Search for the cell housing the specified text and yield its (x, y) center coordinate. 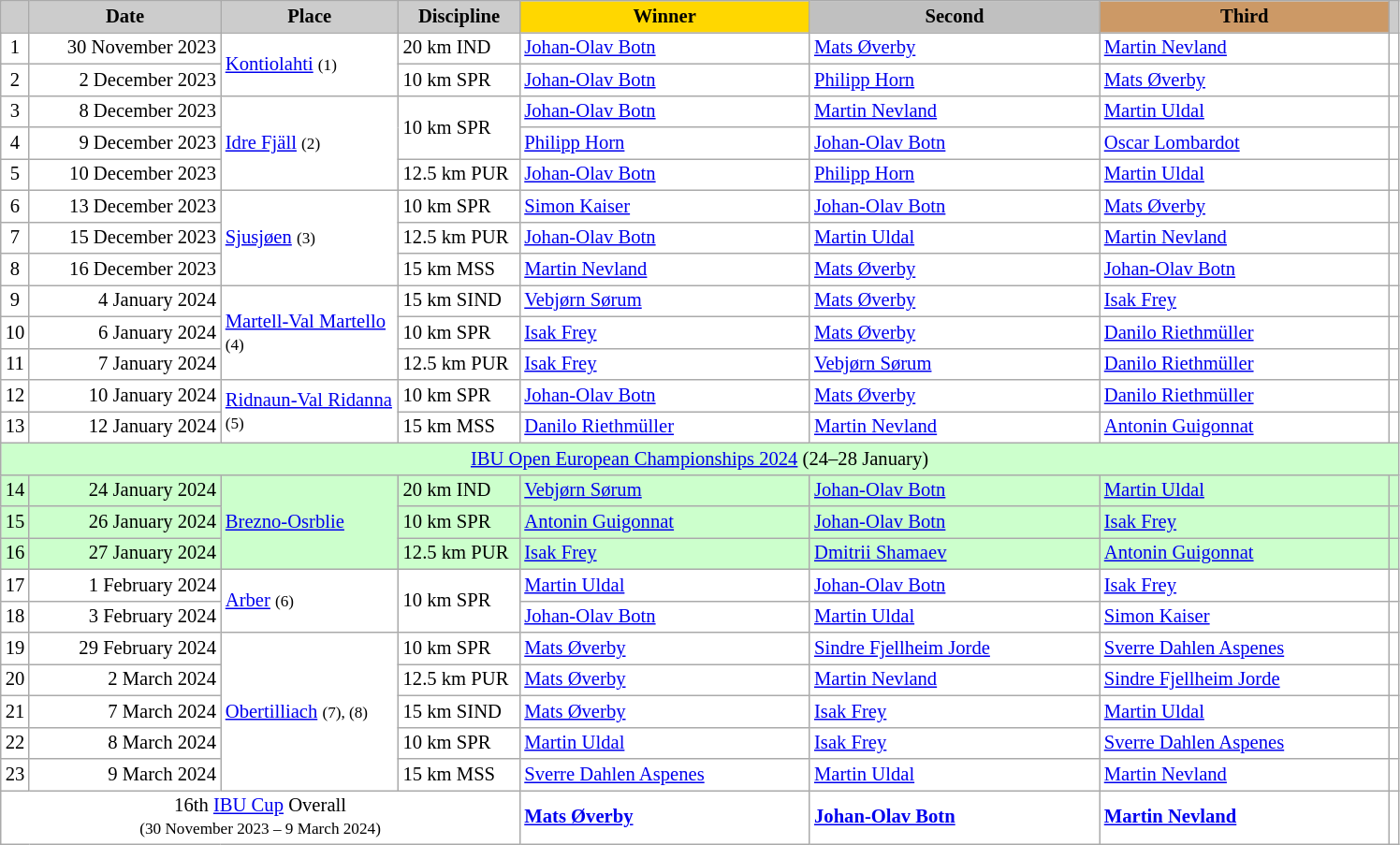
18 (15, 617)
Oscar Lombardot (1245, 143)
12 January 2024 (125, 427)
7 January 2024 (125, 364)
7 (15, 238)
2 (15, 80)
12 (15, 396)
Kontiolahti (1) (310, 64)
5 (15, 174)
Winner (664, 16)
19 (15, 648)
13 December 2023 (125, 206)
Idre Fjäll (2) (310, 142)
Dmitrii Shamaev (955, 553)
15 December 2023 (125, 238)
IBU Open European Championships 2024 (24–28 January) (700, 459)
Ridnaun-Val Ridanna (5) (310, 412)
6 January 2024 (125, 332)
2 December 2023 (125, 80)
10 December 2023 (125, 174)
10 January 2024 (125, 396)
8 (15, 269)
16th IBU Cup Overall(30 November 2023 – 9 March 2024) (260, 817)
Sjusjøen (3) (310, 238)
3 February 2024 (125, 617)
4 January 2024 (125, 300)
1 (15, 48)
Brezno-Osrblie (310, 522)
8 December 2023 (125, 111)
Arber (6) (310, 601)
9 December 2023 (125, 143)
20 (15, 679)
8 March 2024 (125, 743)
Discipline (459, 16)
15 (15, 521)
Martell-Val Martello (4) (310, 331)
21 (15, 711)
30 November 2023 (125, 48)
29 February 2024 (125, 648)
7 March 2024 (125, 711)
11 (15, 364)
1 February 2024 (125, 585)
10 (15, 332)
23 (15, 774)
26 January 2024 (125, 521)
17 (15, 585)
24 January 2024 (125, 490)
14 (15, 490)
9 March 2024 (125, 774)
13 (15, 427)
Date (125, 16)
Second (955, 16)
Place (310, 16)
3 (15, 111)
4 (15, 143)
6 (15, 206)
9 (15, 300)
22 (15, 743)
16 December 2023 (125, 269)
16 (15, 553)
Obertilliach (7), (8) (310, 711)
2 March 2024 (125, 679)
27 January 2024 (125, 553)
Third (1245, 16)
